For the text-containing cell, return its midpoint in [X, Y] coordinate format. 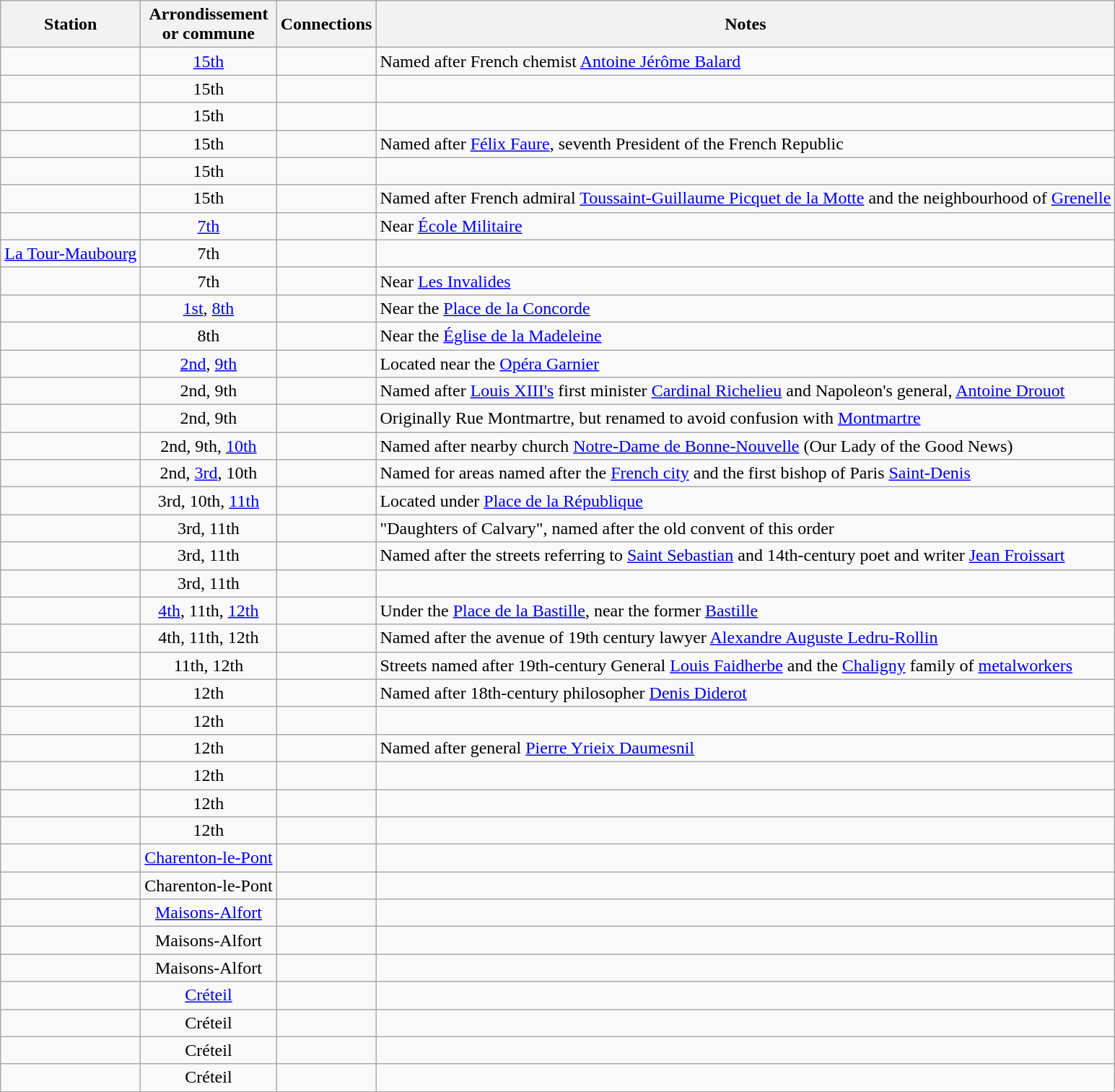
Originally Rue Montmartre, but renamed to avoid confusion with Montmartre [745, 419]
Named after Louis XIII's first minister Cardinal Richelieu and Napoleon's general, Antoine Drouot [745, 391]
Near Les Invalides [745, 281]
Near the Église de la Madeleine [745, 336]
Named after the streets referring to Saint Sebastian and 14th-century poet and writer Jean Froissart [745, 556]
Named after French admiral Toussaint-Guillaume Picquet de la Motte and the neighbourhood of Grenelle [745, 198]
Named after general Pierre Yrieix Daumesnil [745, 748]
Station [71, 25]
Named after 18th-century philosopher Denis Diderot [745, 693]
Named after French chemist Antoine Jérôme Balard [745, 61]
La Tour-Maubourg [71, 253]
Named after Félix Faure, seventh President of the French Republic [745, 144]
Notes [745, 25]
Named after the avenue of 19th century lawyer Alexandre Auguste Ledru-Rollin [745, 638]
Connections [326, 25]
Arrondissementor commune [209, 25]
1st, 8th [209, 308]
8th [209, 336]
Named after nearby church Notre-Dame de Bonne-Nouvelle (Our Lady of the Good News) [745, 446]
Near École Militaire [745, 226]
Under the Place de la Bastille, near the former Bastille [745, 611]
Located near the Opéra Garnier [745, 363]
Named for areas named after the French city and the first bishop of Paris Saint-Denis [745, 473]
"Daughters of Calvary", named after the old convent of this order [745, 528]
Located under Place de la République [745, 501]
2nd, 9th, 10th [209, 446]
11th, 12th [209, 665]
Near the Place de la Concorde [745, 308]
2nd, 3rd, 10th [209, 473]
3rd, 10th, 11th [209, 501]
Streets named after 19th-century General Louis Faidherbe and the Chaligny family of metalworkers [745, 665]
